Output the (x, y) coordinate of the center of the cell containing the given text.  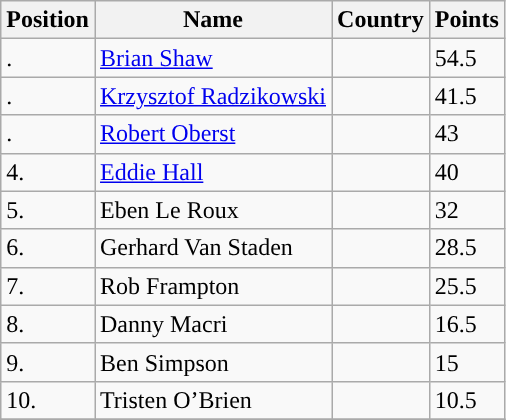
25.5 (466, 286)
9. (48, 362)
32 (466, 210)
28.5 (466, 248)
40 (466, 172)
Name (212, 20)
6. (48, 248)
Krzysztof Radzikowski (212, 96)
Gerhard Van Staden (212, 248)
4. (48, 172)
5. (48, 210)
8. (48, 324)
Eddie Hall (212, 172)
41.5 (466, 96)
10.5 (466, 400)
Robert Oberst (212, 134)
7. (48, 286)
10. (48, 400)
Ben Simpson (212, 362)
Points (466, 20)
16.5 (466, 324)
Position (48, 20)
Rob Frampton (212, 286)
54.5 (466, 58)
15 (466, 362)
Brian Shaw (212, 58)
Tristen O’Brien (212, 400)
43 (466, 134)
Eben Le Roux (212, 210)
Danny Macri (212, 324)
Country (381, 20)
